Scan for the cell matching the given text and deliver its [x, y] coordinate at center. 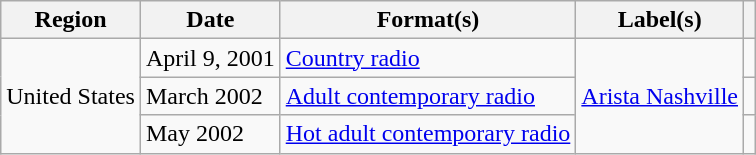
Format(s) [428, 20]
Region [71, 20]
April 9, 2001 [210, 58]
March 2002 [210, 96]
Country radio [428, 58]
Hot adult contemporary radio [428, 134]
Arista Nashville [660, 96]
Date [210, 20]
May 2002 [210, 134]
Label(s) [660, 20]
Adult contemporary radio [428, 96]
United States [71, 96]
